Determine the (x, y) coordinate at the center of the cell enclosing the given text.  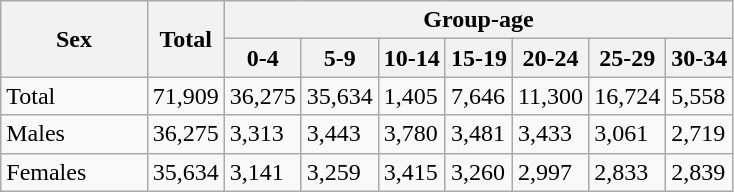
2,833 (628, 172)
15-19 (478, 58)
5,558 (700, 96)
3,313 (262, 134)
3,481 (478, 134)
25-29 (628, 58)
2,997 (550, 172)
3,415 (412, 172)
0-4 (262, 58)
3,433 (550, 134)
3,061 (628, 134)
7,646 (478, 96)
Sex (74, 39)
3,259 (340, 172)
3,443 (340, 134)
2,839 (700, 172)
3,260 (478, 172)
5-9 (340, 58)
30-34 (700, 58)
3,780 (412, 134)
71,909 (186, 96)
20-24 (550, 58)
3,141 (262, 172)
1,405 (412, 96)
16,724 (628, 96)
Females (74, 172)
Group-age (478, 20)
Males (74, 134)
10-14 (412, 58)
2,719 (700, 134)
11,300 (550, 96)
